Identify which cell holds the provided text, then report its [x, y] central coordinate. 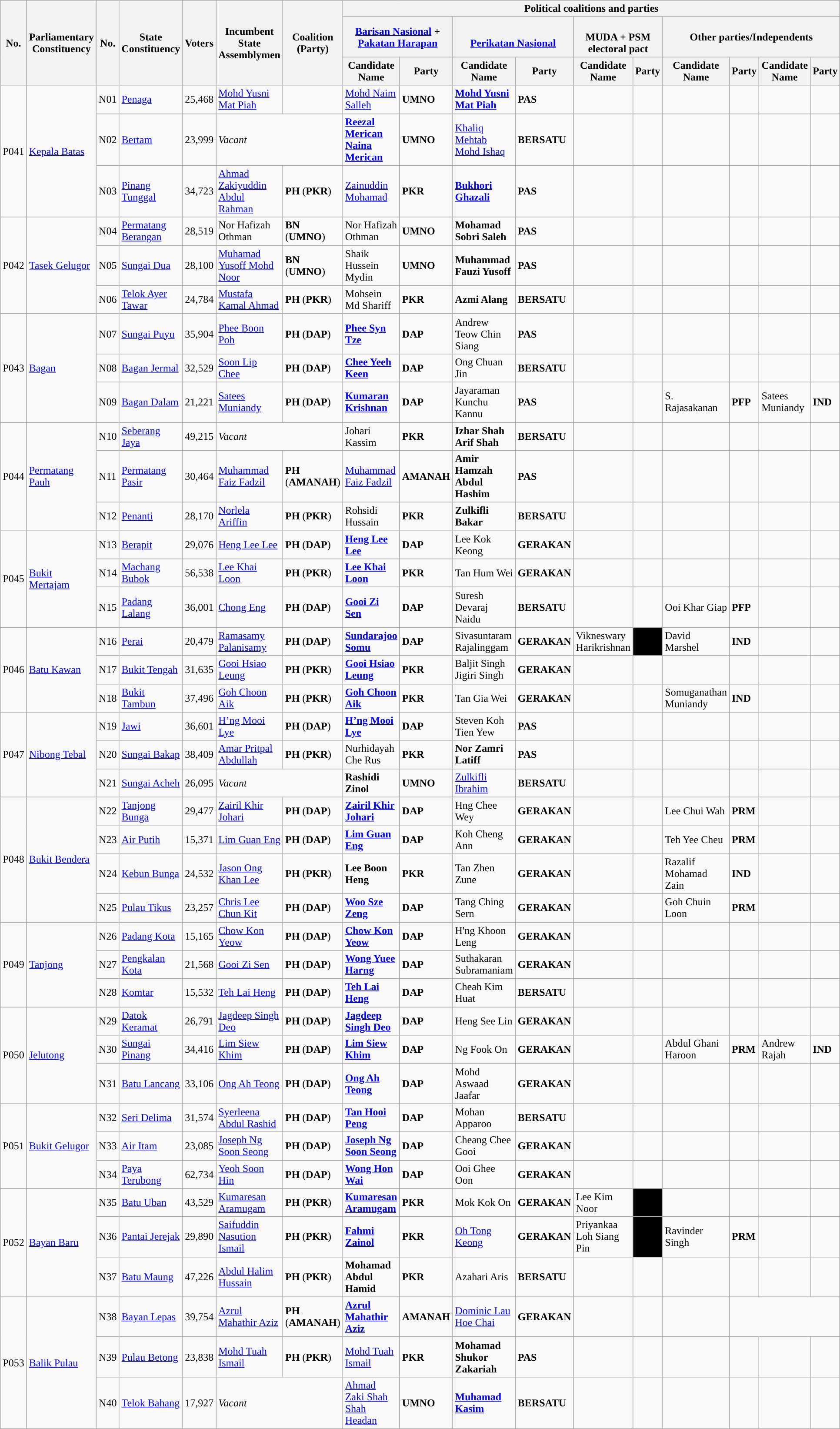
Jelutong [61, 1055]
P047 [13, 754]
49,215 [199, 436]
Sivasuntaram Rajalinggam [484, 641]
Shaik Hussein Mydin [371, 265]
34,416 [199, 1049]
21,568 [199, 965]
29,890 [199, 1237]
43,529 [199, 1202]
N34 [108, 1175]
Sungai Bakap [151, 754]
Muhammad Fauzi Yusoff [484, 265]
Razalif Mohamad Zain [696, 873]
P049 [13, 965]
Sundarajoo Somu [371, 641]
Ooi Ghee Oon [484, 1175]
29,076 [199, 545]
17,927 [199, 1402]
Tan Zhen Zune [484, 873]
Lee Boon Heng [371, 873]
P046 [13, 670]
23,999 [199, 139]
Mustafa Kamal Ahmad [250, 299]
Sungai Acheh [151, 783]
Lee Kim Noor [603, 1202]
33,106 [199, 1084]
N04 [108, 231]
Baljit Singh Jigiri Singh [484, 670]
24,784 [199, 299]
N06 [108, 299]
Telok Ayer Tawar [151, 299]
N25 [108, 907]
Oh Tong Keong [484, 1237]
Voters [199, 43]
Zulkifli Bakar [484, 517]
Lee Kok Keong [484, 545]
Yeoh Soon Hin [250, 1175]
Wong Hon Wai [371, 1175]
34,723 [199, 191]
Mohamad Shukor Zakariah [484, 1357]
26,095 [199, 783]
Priyankaa Loh Siang Pin [603, 1237]
N05 [108, 265]
Perai [151, 641]
26,791 [199, 1021]
N20 [108, 754]
Chong Eng [250, 607]
Fahmi Zainol [371, 1237]
Khaliq Mehtab Mohd Ishaq [484, 139]
Cheah Kim Huat [484, 993]
Tan Gia Wei [484, 698]
Tan Hooi Peng [371, 1118]
P053 [13, 1362]
Parliamentary Constituency [61, 43]
15,532 [199, 993]
N38 [108, 1317]
Batu Kawan [61, 670]
Bukit Tambun [151, 698]
N19 [108, 726]
36,601 [199, 726]
24,532 [199, 873]
Political coalitions and parties [591, 9]
Azahari Aris [484, 1277]
N22 [108, 811]
15,371 [199, 840]
Pulau Tikus [151, 907]
Berapit [151, 545]
Bukhori Ghazali [484, 191]
Bertam [151, 139]
30,464 [199, 477]
P045 [13, 579]
Jawi [151, 726]
State Constituency [151, 43]
H'ng Khoon Leng [484, 936]
Bagan Jermal [151, 368]
Seri Delima [151, 1118]
Pinang Tunggal [151, 191]
N26 [108, 936]
Air Itam [151, 1146]
Tanjong [61, 965]
N29 [108, 1021]
Pengkalan Kota [151, 965]
N14 [108, 573]
P042 [13, 265]
Permatang Pasir [151, 477]
Phee Syn Tze [371, 334]
Barisan Nasional + Pakatan Harapan [397, 37]
Ong Chuan Jin [484, 368]
Norlela Ariffin [250, 517]
47,226 [199, 1277]
Batu Lancang [151, 1084]
Kebun Bunga [151, 873]
Syerleena Abdul Rashid [250, 1118]
Tan Hum Wei [484, 573]
Balik Pulau [61, 1362]
Nibong Tebal [61, 754]
28,100 [199, 265]
Sungai Pinang [151, 1049]
37,496 [199, 698]
31,635 [199, 670]
23,838 [199, 1357]
Izhar Shah Arif Shah [484, 436]
35,904 [199, 334]
Perikatan Nasional [513, 37]
Johari Kassim [371, 436]
Permatang Berangan [151, 231]
Ravinder Singh [696, 1237]
Sungai Dua [151, 265]
Suthakaran Subramaniam [484, 965]
Mohd Naim Salleh [371, 99]
Padang Kota [151, 936]
N23 [108, 840]
Telok Bahang [151, 1402]
Bukit Bendera [61, 860]
Ooi Khar Giap [696, 607]
25,468 [199, 99]
MUDA + PSM electoral pact [618, 37]
Permatang Pauh [61, 476]
N07 [108, 334]
N35 [108, 1202]
Reezal Merican Naina Merican [371, 139]
Pulau Betong [151, 1357]
Steven Koh Tien Yew [484, 726]
Abdul Ghani Haroon [696, 1049]
Zulkifli Ibrahim [484, 783]
29,477 [199, 811]
36,001 [199, 607]
N03 [108, 191]
Hng Chee Wey [484, 811]
Bayan Lepas [151, 1317]
Mohd Aswaad Jaafar [484, 1084]
Mohsein Md Shariff [371, 299]
N12 [108, 517]
N31 [108, 1084]
Bagan [61, 368]
N08 [108, 368]
Mok Kok On [484, 1202]
28,519 [199, 231]
Phee Boon Poh [250, 334]
N27 [108, 965]
Koh Cheng Ann [484, 840]
Sungai Puyu [151, 334]
N02 [108, 139]
Somuganathan Muniandy [696, 698]
Seberang Jaya [151, 436]
28,170 [199, 517]
Jason Ong Khan Lee [250, 873]
Abdul Halim Hussain [250, 1277]
N32 [108, 1118]
N15 [108, 607]
Penanti [151, 517]
N09 [108, 402]
Air Putih [151, 840]
N33 [108, 1146]
32,529 [199, 368]
Zainuddin Mohamad [371, 191]
David Marshel [696, 641]
Cheang Chee Gooi [484, 1146]
Andrew Rajah [785, 1049]
Soon Lip Chee [250, 368]
23,085 [199, 1146]
Nurhidayah Che Rus [371, 754]
Batu Uban [151, 1202]
P050 [13, 1055]
20,479 [199, 641]
Muhamad Yusoff Mohd Noor [250, 265]
P041 [13, 151]
15,165 [199, 936]
56,538 [199, 573]
P048 [13, 860]
Coalition (Party) [313, 43]
Muhamad Kasim [484, 1402]
N24 [108, 873]
Teh Yee Cheu [696, 840]
Heng See Lin [484, 1021]
Lee Chui Wah [696, 811]
Ahmad Zaki Shah Shah Headan [371, 1402]
N28 [108, 993]
Suresh Devaraj Naidu [484, 607]
Bukit Tengah [151, 670]
N01 [108, 99]
Datok Keramat [151, 1021]
Woo Sze Zeng [371, 907]
Saifuddin Nasution Ismail [250, 1237]
Amar Pritpal Abdullah [250, 754]
38,409 [199, 754]
N39 [108, 1357]
Vikneswary Harikrishnan [603, 641]
Goh Chuin Loon [696, 907]
Mohamad Abdul Hamid [371, 1277]
Azmi Alang [484, 299]
Tang Ching Sern [484, 907]
N40 [108, 1402]
21,221 [199, 402]
Other parties/Independents [751, 37]
Rohsidi Hussain [371, 517]
Machang Bubok [151, 573]
Chee Yeeh Keen [371, 368]
Rashidi Zinol [371, 783]
N37 [108, 1277]
Wong Yuee Harng [371, 965]
Nor Zamri Latiff [484, 754]
Batu Maung [151, 1277]
31,574 [199, 1118]
Bagan Dalam [151, 402]
39,754 [199, 1317]
Padang Lalang [151, 607]
Pantai Jerejak [151, 1237]
Mohan Apparoo [484, 1118]
N18 [108, 698]
N36 [108, 1237]
N16 [108, 641]
P052 [13, 1242]
Tasek Gelugor [61, 265]
Paya Terubong [151, 1175]
N13 [108, 545]
N10 [108, 436]
N21 [108, 783]
Andrew Teow Chin Siang [484, 334]
N17 [108, 670]
Bayan Baru [61, 1242]
Bukit Mertajam [61, 579]
Kumaran Krishnan [371, 402]
Tanjong Bunga [151, 811]
P051 [13, 1146]
Kepala Batas [61, 151]
Bukit Gelugor [61, 1146]
N30 [108, 1049]
Incumbent State Assemblymen [250, 43]
S. Rajasakanan [696, 402]
Amir Hamzah Abdul Hashim [484, 477]
Mohamad Sobri Saleh [484, 231]
Ahmad Zakiyuddin Abdul Rahman [250, 191]
N11 [108, 477]
P043 [13, 368]
Chris Lee Chun Kit [250, 907]
62,734 [199, 1175]
Penaga [151, 99]
Ng Fook On [484, 1049]
Komtar [151, 993]
Dominic Lau Hoe Chai [484, 1317]
23,257 [199, 907]
Jayaraman Kunchu Kannu [484, 402]
P044 [13, 476]
Ramasamy Palanisamy [250, 641]
